Search for the cell housing the specified text and yield its [X, Y] center coordinate. 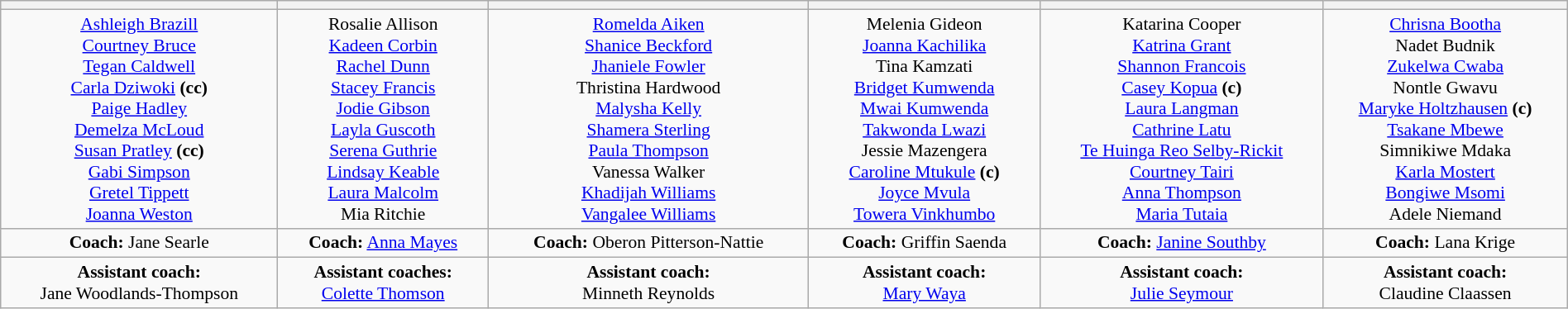
Coach: Oberon Pitterson-Nattie [648, 243]
Coach: Jane Searle [139, 243]
Chrisna BoothaNadet BudnikZukelwa CwabaNontle GwavuMaryke Holtzhausen (c)Tsakane MbeweSimnikiwe MdakaKarla MostertBongiwe MsomiAdele Niemand [1446, 119]
Assistant coach:Minneth Reynolds [648, 283]
Ashleigh BrazillCourtney BruceTegan CaldwellCarla Dziwoki (cc)Paige HadleyDemelza McLoudSusan Pratley (cc)Gabi Simpson Gretel TippettJoanna Weston [139, 119]
Assistant coach:Julie Seymour [1182, 283]
Coach: Griffin Saenda [925, 243]
Melenia GideonJoanna KachilikaTina KamzatiBridget KumwendaMwai KumwendaTakwonda LwaziJessie MazengeraCaroline Mtukule (c)Joyce MvulaTowera Vinkhumbo [925, 119]
Assistant coach:Jane Woodlands-Thompson [139, 283]
Coach: Janine Southby [1182, 243]
Assistant coach:Mary Waya [925, 283]
Assistant coach:Claudine Claassen [1446, 283]
Rosalie AllisonKadeen CorbinRachel DunnStacey FrancisJodie GibsonLayla GuscothSerena GuthrieLindsay KeableLaura MalcolmMia Ritchie [384, 119]
Coach: Anna Mayes [384, 243]
Coach: Lana Krige [1446, 243]
Assistant coaches:Colette Thomson [384, 283]
